Locate the cell with the specified text and output its [X, Y] center coordinate. 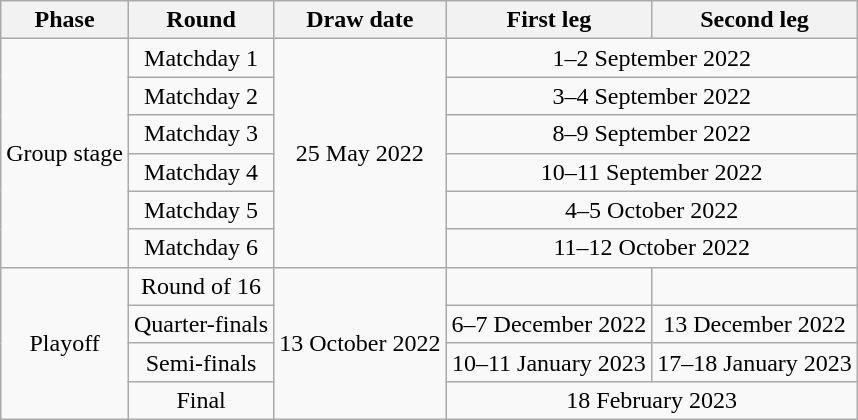
Matchday 1 [200, 58]
13 October 2022 [360, 343]
6–7 December 2022 [549, 324]
3–4 September 2022 [652, 96]
Matchday 5 [200, 210]
Final [200, 400]
18 February 2023 [652, 400]
Phase [65, 20]
Matchday 4 [200, 172]
10–11 September 2022 [652, 172]
17–18 January 2023 [755, 362]
Group stage [65, 153]
Round of 16 [200, 286]
Second leg [755, 20]
Matchday 3 [200, 134]
25 May 2022 [360, 153]
8–9 September 2022 [652, 134]
Round [200, 20]
Draw date [360, 20]
13 December 2022 [755, 324]
4–5 October 2022 [652, 210]
Matchday 6 [200, 248]
Matchday 2 [200, 96]
11–12 October 2022 [652, 248]
First leg [549, 20]
1–2 September 2022 [652, 58]
Semi-finals [200, 362]
10–11 January 2023 [549, 362]
Quarter-finals [200, 324]
Playoff [65, 343]
